Provide the [x, y] coordinate of the cell's center where the given text is located.  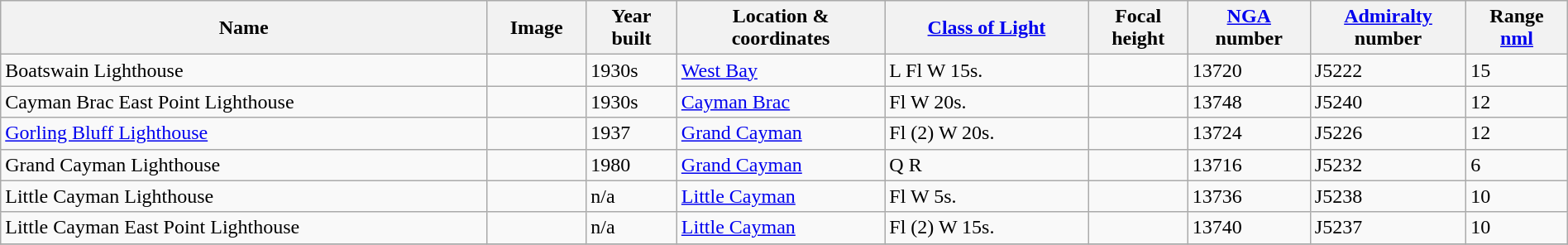
13716 [1249, 165]
13720 [1249, 70]
Admiraltynumber [1388, 28]
13748 [1249, 102]
Boatswain Lighthouse [244, 70]
6 [1517, 165]
1937 [632, 133]
1980 [632, 165]
Rangenml [1517, 28]
Image [537, 28]
Class of Light [987, 28]
Fl W 20s. [987, 102]
Fl W 5s. [987, 196]
Name [244, 28]
13736 [1249, 196]
J5232 [1388, 165]
Fl (2) W 20s. [987, 133]
13740 [1249, 228]
13724 [1249, 133]
Q R [987, 165]
Little Cayman East Point Lighthouse [244, 228]
Little Cayman Lighthouse [244, 196]
J5222 [1388, 70]
NGAnumber [1249, 28]
15 [1517, 70]
Gorling Bluff Lighthouse [244, 133]
Focalheight [1138, 28]
J5237 [1388, 228]
L Fl W 15s. [987, 70]
J5240 [1388, 102]
Yearbuilt [632, 28]
Cayman Brac [781, 102]
J5226 [1388, 133]
Fl (2) W 15s. [987, 228]
Cayman Brac East Point Lighthouse [244, 102]
Location &coordinates [781, 28]
J5238 [1388, 196]
West Bay [781, 70]
Grand Cayman Lighthouse [244, 165]
